Search for the cell housing the specified text and yield its (x, y) center coordinate. 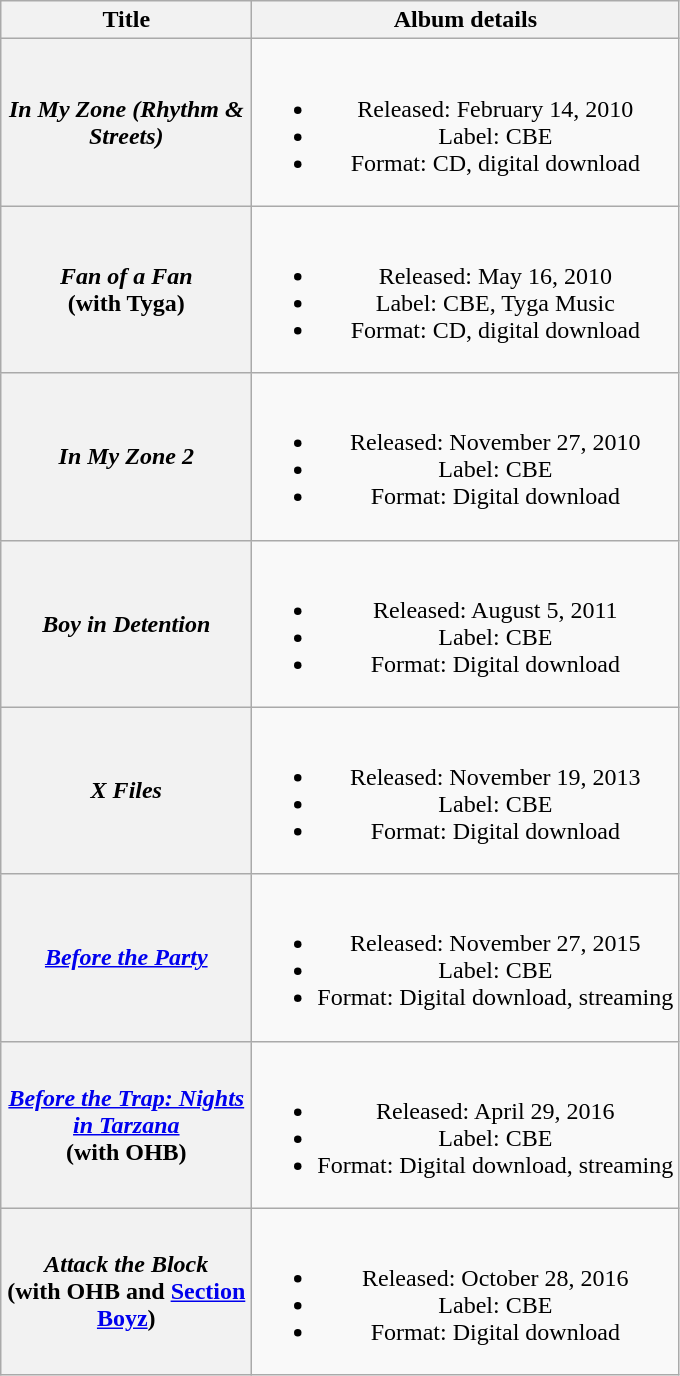
Before the Trap: Nights in Tarzana(with OHB) (126, 1124)
Before the Party (126, 958)
Released: May 16, 2010Label: CBE, Tyga MusicFormat: CD, digital download (466, 290)
Fan of a Fan (with Tyga) (126, 290)
Released: November 27, 2015Label: CBEFormat: Digital download, streaming (466, 958)
Title (126, 20)
Released: October 28, 2016Label: CBEFormat: Digital download (466, 1292)
Album details (466, 20)
Released: August 5, 2011Label: CBEFormat: Digital download (466, 624)
Released: November 19, 2013Label: CBEFormat: Digital download (466, 790)
Boy in Detention (126, 624)
X Files (126, 790)
In My Zone (Rhythm & Streets) (126, 122)
Attack the Block (with OHB and Section Boyz) (126, 1292)
Released: November 27, 2010Label: CBEFormat: Digital download (466, 456)
In My Zone 2 (126, 456)
Released: February 14, 2010Label: CBEFormat: CD, digital download (466, 122)
Released: April 29, 2016Label: CBEFormat: Digital download, streaming (466, 1124)
